Scan for the cell matching the given text and deliver its (X, Y) coordinate at center. 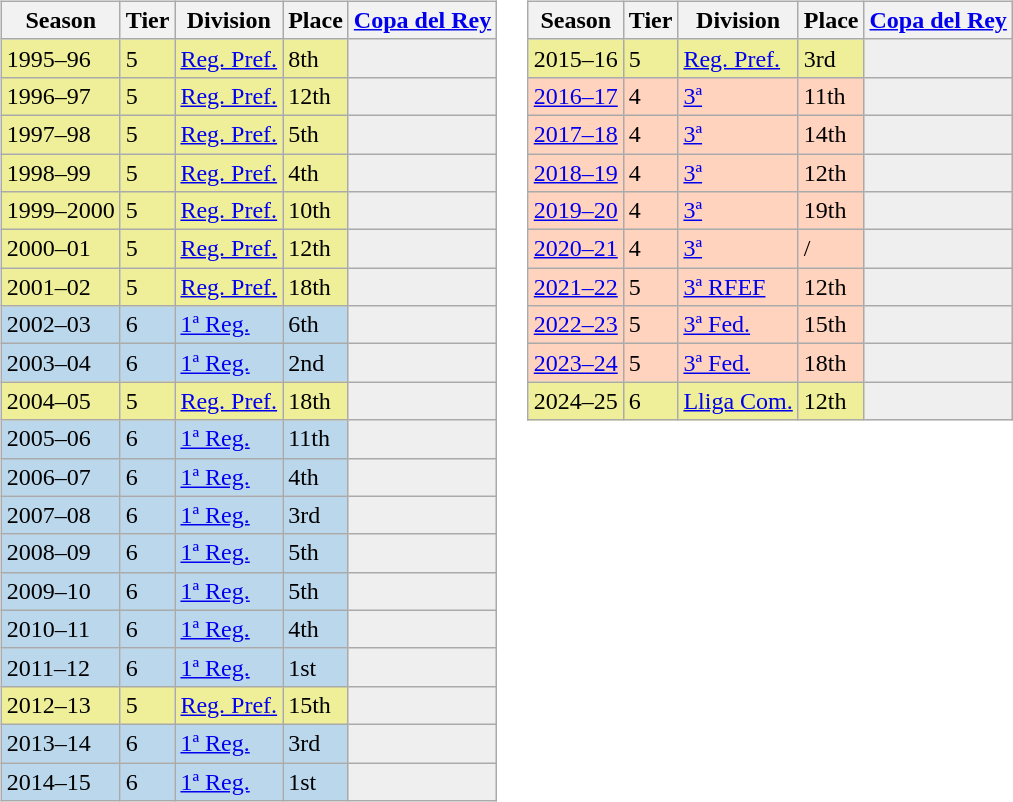
2008–09 (60, 553)
1997–98 (60, 134)
3ª RFEF (738, 287)
1999–2000 (60, 211)
2011–12 (60, 667)
2007–08 (60, 515)
2022–23 (576, 325)
2004–05 (60, 401)
2019–20 (576, 211)
2nd (316, 363)
1998–99 (60, 173)
2001–02 (60, 287)
2010–11 (60, 629)
2020–21 (576, 249)
2021–22 (576, 287)
2005–06 (60, 439)
Lliga Com. (738, 401)
2017–18 (576, 134)
2015–16 (576, 58)
2009–10 (60, 591)
2002–03 (60, 325)
10th (316, 211)
1996–97 (60, 96)
2012–13 (60, 705)
1995–96 (60, 58)
2018–19 (576, 173)
2024–25 (576, 401)
8th (316, 58)
2003–04 (60, 363)
6th (316, 325)
2013–14 (60, 743)
2016–17 (576, 96)
2000–01 (60, 249)
14th (831, 134)
2006–07 (60, 477)
/ (831, 249)
2014–15 (60, 781)
2023–24 (576, 363)
19th (831, 211)
